Extract the (x, y) coordinate from the center of the cell holding the provided text.  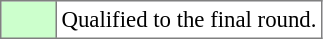
Qualified to the final round. (188, 20)
